Return the [x, y] coordinate for the center point of the cell that contains the specified text.  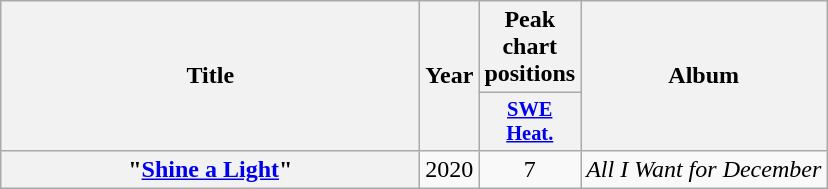
Year [450, 76]
7 [530, 169]
All I Want for December [704, 169]
2020 [450, 169]
SWEHeat. [530, 122]
Album [704, 76]
"Shine a Light" [210, 169]
Peak chart positions [530, 47]
Title [210, 76]
